Output the (x, y) coordinate of the center of the cell containing the given text.  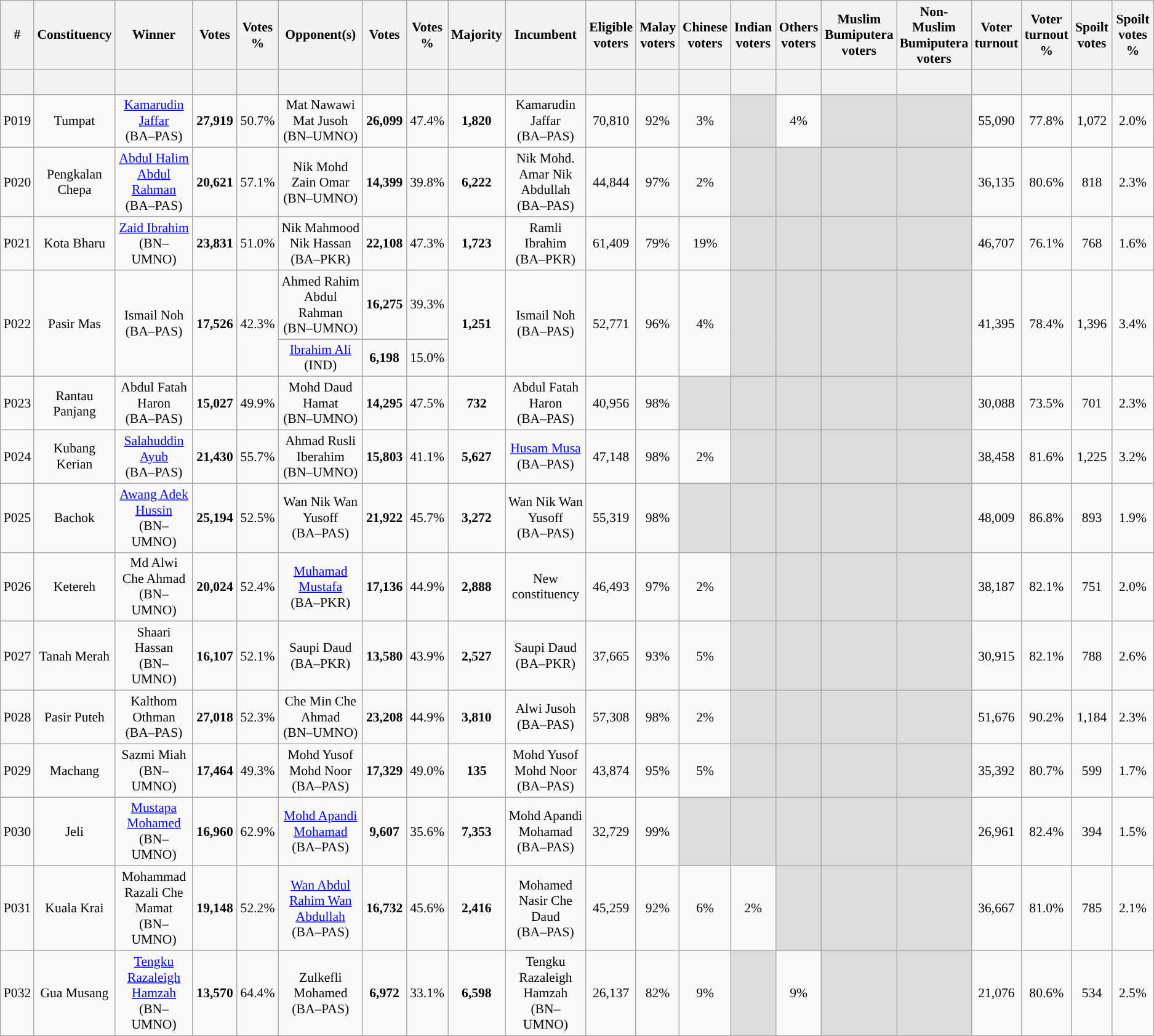
P022 (17, 324)
1,072 (1092, 121)
Machang (74, 771)
P029 (17, 771)
Pengkalan Chepa (74, 182)
3,810 (476, 718)
1.5% (1132, 832)
19,148 (214, 909)
17,329 (384, 771)
40,956 (611, 404)
62.9% (258, 832)
1,396 (1092, 324)
Majority (476, 35)
Kota Bharu (74, 244)
Kubang Kerian (74, 457)
14,295 (384, 404)
Abdul Halim Abdul Rahman(BA–PAS) (154, 182)
93% (657, 656)
47.5% (427, 404)
96% (657, 324)
17,464 (214, 771)
90.2% (1046, 718)
P027 (17, 656)
2.5% (1132, 994)
732 (476, 404)
Tanah Merah (74, 656)
57,308 (611, 718)
47,148 (611, 457)
P028 (17, 718)
Others voters (799, 35)
Tumpat (74, 121)
Muslim Bumiputera voters (859, 35)
45.7% (427, 518)
Alwi Jusoh(BA–PAS) (545, 718)
Sazmi Miah(BN–UMNO) (154, 771)
135 (476, 771)
P020 (17, 182)
52.1% (258, 656)
43.9% (427, 656)
45,259 (611, 909)
Kalthom Othman(BA–PAS) (154, 718)
55.7% (258, 457)
47.4% (427, 121)
Ramli Ibrahim(BA–PKR) (545, 244)
55,090 (996, 121)
16,275 (384, 305)
Indian voters (753, 35)
Husam Musa(BA–PAS) (545, 457)
Pasir Puteh (74, 718)
26,137 (611, 994)
21,076 (996, 994)
1.6% (1132, 244)
17,136 (384, 587)
47.3% (427, 244)
79% (657, 244)
1,820 (476, 121)
55,319 (611, 518)
Zaid Ibrahim(BN–UMNO) (154, 244)
20,024 (214, 587)
Malay voters (657, 35)
64.4% (258, 994)
785 (1092, 909)
Nik Mohd Zain Omar(BN–UMNO) (320, 182)
6,972 (384, 994)
42.3% (258, 324)
15,803 (384, 457)
Shaari Hassan(BN–UMNO) (154, 656)
52.2% (258, 909)
48,009 (996, 518)
Nik Mohd. Amar Nik Abdullah(BA–PAS) (545, 182)
Jeli (74, 832)
39.3% (427, 305)
751 (1092, 587)
37,665 (611, 656)
Awang Adek Hussin(BN–UMNO) (154, 518)
52.3% (258, 718)
27,919 (214, 121)
Incumbent (545, 35)
41.1% (427, 457)
1,225 (1092, 457)
394 (1092, 832)
Wan Abdul Rahim Wan Abdullah(BA–PAS) (320, 909)
Mohd Daud Hamat(BN–UMNO) (320, 404)
Ahmad Rusli Iberahim(BN–UMNO) (320, 457)
Kuala Krai (74, 909)
20,621 (214, 182)
Winner (154, 35)
36,135 (996, 182)
9,607 (384, 832)
49.9% (258, 404)
6,222 (476, 182)
30,915 (996, 656)
3.2% (1132, 457)
82% (657, 994)
86.8% (1046, 518)
52.5% (258, 518)
788 (1092, 656)
P021 (17, 244)
Mat Nawawi Mat Jusoh(BN–UMNO) (320, 121)
14,399 (384, 182)
P032 (17, 994)
73.5% (1046, 404)
Gua Musang (74, 994)
23,831 (214, 244)
Mustapa Mohamed(BN–UMNO) (154, 832)
P019 (17, 121)
701 (1092, 404)
768 (1092, 244)
Nik Mahmood Nik Hassan(BA–PKR) (320, 244)
41,395 (996, 324)
Ibrahim Ali(IND) (320, 358)
81.0% (1046, 909)
35.6% (427, 832)
46,493 (611, 587)
2,888 (476, 587)
44,844 (611, 182)
Non-Muslim Bumiputera voters (934, 35)
534 (1092, 994)
Muhamad Mustafa(BA–PKR) (320, 587)
76.1% (1046, 244)
Zulkefli Mohamed(BA–PAS) (320, 994)
Voter turnout % (1046, 35)
15,027 (214, 404)
38,458 (996, 457)
51.0% (258, 244)
70,810 (611, 121)
21,922 (384, 518)
80.7% (1046, 771)
Ketereh (74, 587)
2,416 (476, 909)
19% (705, 244)
32,729 (611, 832)
49.0% (427, 771)
Chinese voters (705, 35)
3.4% (1132, 324)
46,707 (996, 244)
95% (657, 771)
51,676 (996, 718)
33.1% (427, 994)
Voter turnout (996, 35)
16,960 (214, 832)
P025 (17, 518)
77.8% (1046, 121)
1,184 (1092, 718)
Eligible voters (611, 35)
P024 (17, 457)
16,107 (214, 656)
599 (1092, 771)
6,598 (476, 994)
13,580 (384, 656)
22,108 (384, 244)
43,874 (611, 771)
Mohammad Razali Che Mamat(BN–UMNO) (154, 909)
52.4% (258, 587)
Opponent(s) (320, 35)
39.8% (427, 182)
78.4% (1046, 324)
99% (657, 832)
52,771 (611, 324)
45.6% (427, 909)
50.7% (258, 121)
6,198 (384, 358)
3% (705, 121)
P030 (17, 832)
17,526 (214, 324)
Pasir Mas (74, 324)
13,570 (214, 994)
2,527 (476, 656)
Salahuddin Ayub(BA–PAS) (154, 457)
1,251 (476, 324)
New constituency (545, 587)
36,667 (996, 909)
893 (1092, 518)
Mohamed Nasir Che Daud(BA–PAS) (545, 909)
Ahmed Rahim Abdul Rahman(BN–UMNO) (320, 305)
P031 (17, 909)
Spoilt votes (1092, 35)
1,723 (476, 244)
5,627 (476, 457)
Spoilt votes % (1132, 35)
Constituency (74, 35)
49.3% (258, 771)
2.1% (1132, 909)
2.6% (1132, 656)
3,272 (476, 518)
61,409 (611, 244)
30,088 (996, 404)
57.1% (258, 182)
# (17, 35)
82.4% (1046, 832)
26,961 (996, 832)
1.9% (1132, 518)
Che Min Che Ahmad(BN–UMNO) (320, 718)
Bachok (74, 518)
38,187 (996, 587)
27,018 (214, 718)
7,353 (476, 832)
1.7% (1132, 771)
15.0% (427, 358)
21,430 (214, 457)
81.6% (1046, 457)
6% (705, 909)
Rantau Panjang (74, 404)
35,392 (996, 771)
P023 (17, 404)
Md Alwi Che Ahmad(BN–UMNO) (154, 587)
818 (1092, 182)
25,194 (214, 518)
16,732 (384, 909)
P026 (17, 587)
23,208 (384, 718)
26,099 (384, 121)
